Extract the [x, y] coordinate from the center of the cell holding the provided text.  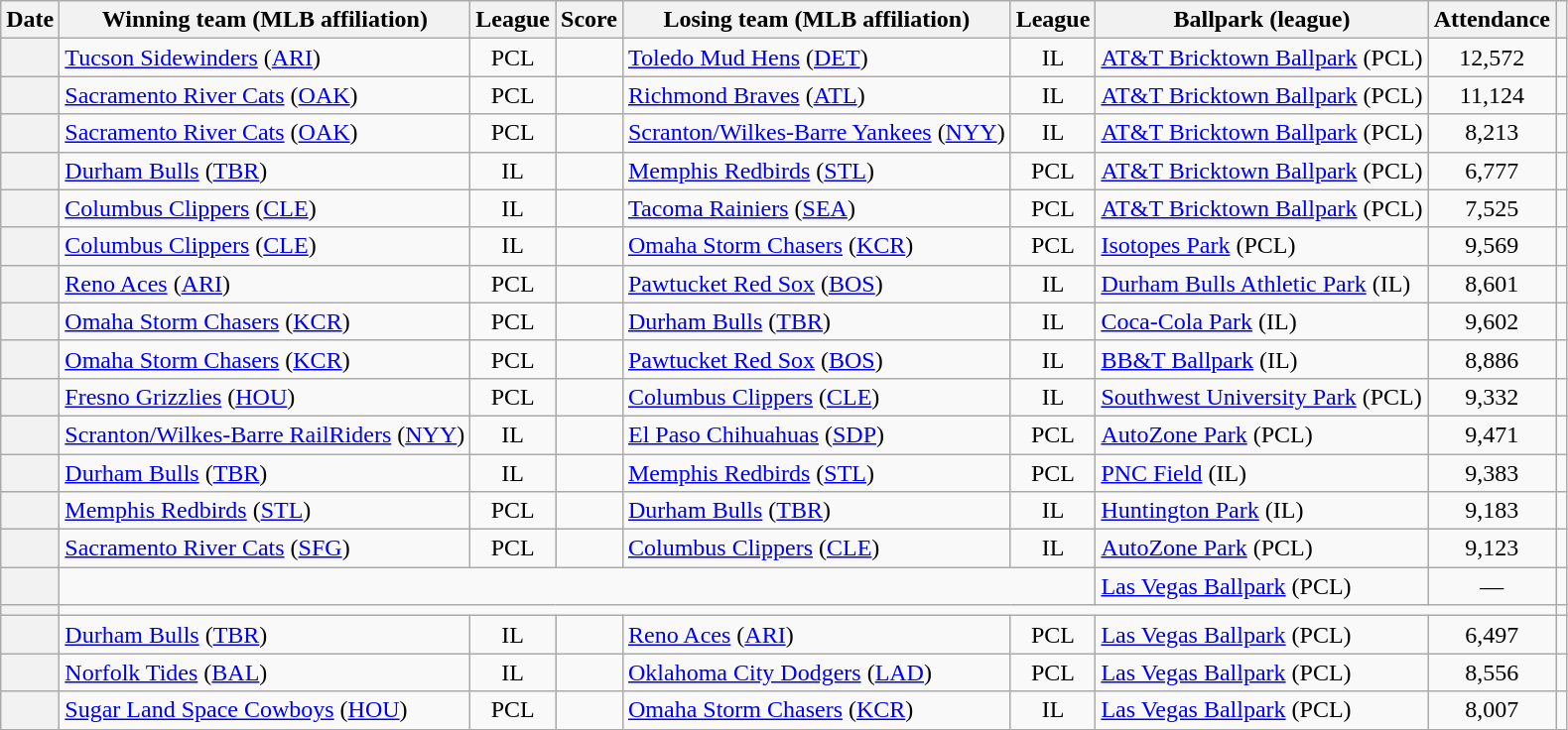
11,124 [1492, 95]
Southwest University Park (PCL) [1262, 397]
Richmond Braves (ATL) [816, 95]
Ballpark (league) [1262, 20]
Tacoma Rainiers (SEA) [816, 208]
8,601 [1492, 284]
Fresno Grizzlies (HOU) [265, 397]
Durham Bulls Athletic Park (IL) [1262, 284]
8,886 [1492, 359]
Scranton/Wilkes-Barre RailRiders (NYY) [265, 434]
9,332 [1492, 397]
8,556 [1492, 672]
Sugar Land Space Cowboys (HOU) [265, 710]
Norfolk Tides (BAL) [265, 672]
9,569 [1492, 246]
9,123 [1492, 548]
Date [30, 20]
9,602 [1492, 321]
— [1492, 586]
Coca-Cola Park (IL) [1262, 321]
7,525 [1492, 208]
Winning team (MLB affiliation) [265, 20]
El Paso Chihuahuas (SDP) [816, 434]
6,497 [1492, 635]
Sacramento River Cats (SFG) [265, 548]
Score [589, 20]
PNC Field (IL) [1262, 473]
BB&T Ballpark (IL) [1262, 359]
6,777 [1492, 171]
Isotopes Park (PCL) [1262, 246]
Omaha Storm Chasers (ΚCR) [816, 710]
9,383 [1492, 473]
Toledo Mud Hens (DET) [816, 58]
9,471 [1492, 434]
12,572 [1492, 58]
Tucson Sidewinders (ARI) [265, 58]
Oklahoma City Dodgers (LAD) [816, 672]
Losing team (MLB affiliation) [816, 20]
Huntington Park (IL) [1262, 511]
Attendance [1492, 20]
9,183 [1492, 511]
8,007 [1492, 710]
8,213 [1492, 133]
Scranton/Wilkes-Barre Yankees (NYY) [816, 133]
